Pinpoint the cell where the given text exists, returning its (X, Y) midpoint coordinate. 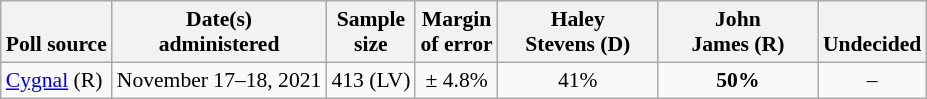
Date(s)administered (220, 32)
50% (738, 80)
– (872, 80)
Cygnal (R) (56, 80)
JohnJames (R) (738, 32)
Poll source (56, 32)
413 (LV) (370, 80)
41% (578, 80)
Undecided (872, 32)
November 17–18, 2021 (220, 80)
Samplesize (370, 32)
Marginof error (456, 32)
HaleyStevens (D) (578, 32)
± 4.8% (456, 80)
